Output the (x, y) coordinate of the center of the cell containing the given text.  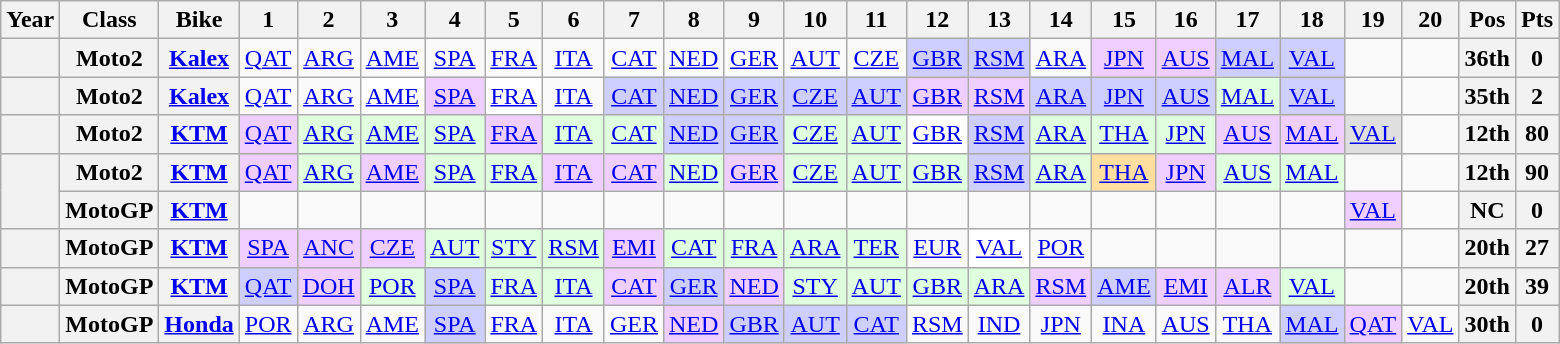
10 (815, 20)
INA (1124, 324)
90 (1536, 172)
Pts (1536, 20)
6 (574, 20)
8 (693, 20)
NC (1487, 210)
TER (876, 248)
18 (1312, 20)
30th (1487, 324)
ALR (1247, 286)
Honda (199, 324)
EUR (937, 248)
ANC (328, 248)
15 (1124, 20)
Year (30, 20)
80 (1536, 134)
19 (1373, 20)
Bike (199, 20)
4 (454, 20)
39 (1536, 286)
9 (754, 20)
13 (999, 20)
36th (1487, 58)
27 (1536, 248)
12 (937, 20)
14 (1061, 20)
DOH (328, 286)
20 (1430, 20)
1 (268, 20)
11 (876, 20)
IND (999, 324)
16 (1186, 20)
3 (392, 20)
5 (514, 20)
7 (634, 20)
Pos (1487, 20)
17 (1247, 20)
35th (1487, 96)
Class (110, 20)
